Pinpoint the cell where the given text exists, returning its (X, Y) midpoint coordinate. 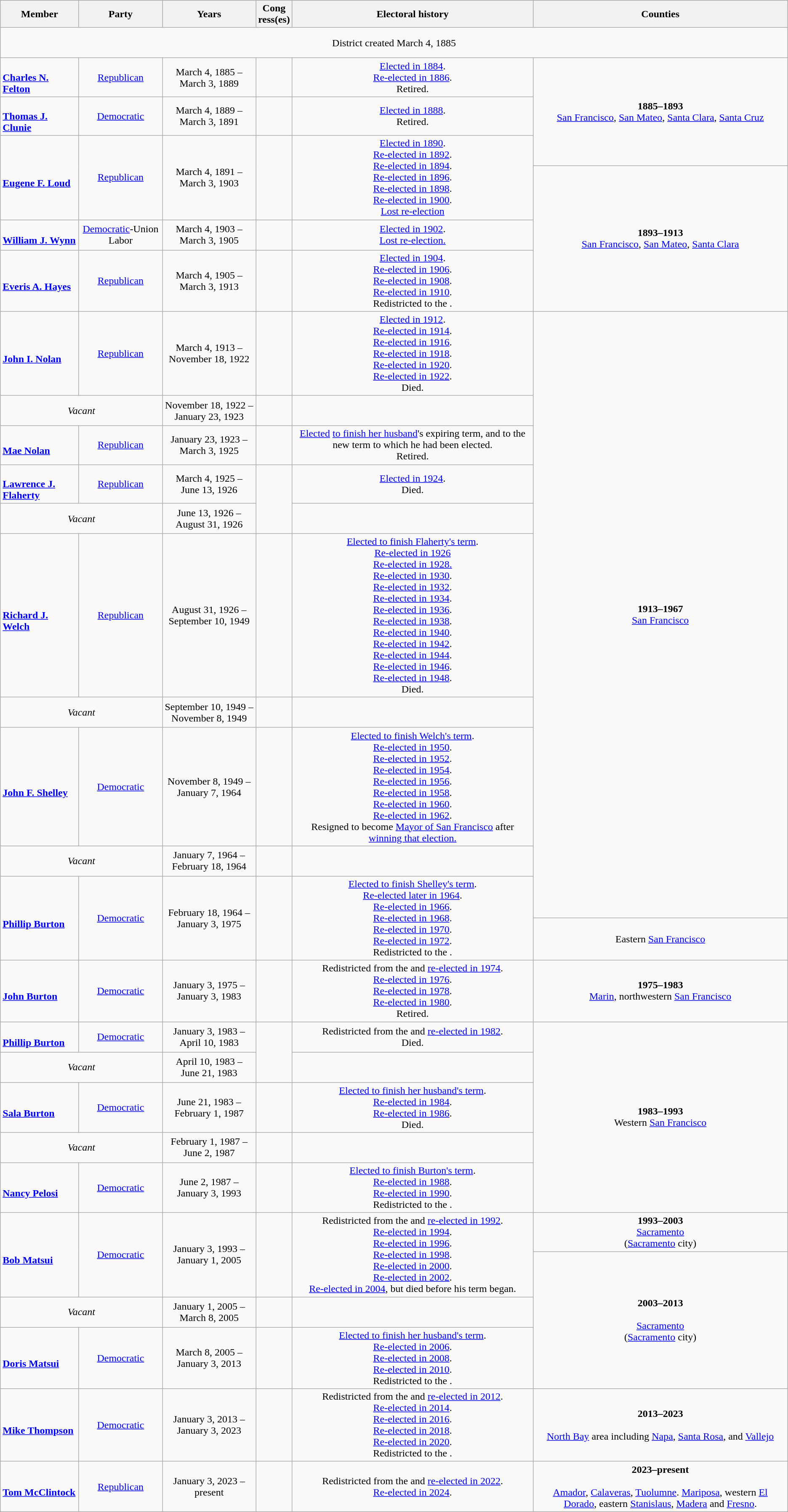
Everis A. Hayes (40, 281)
Lawrence J. Flaherty (40, 484)
November 8, 1949 –January 7, 1964 (209, 787)
January 1, 2005 –March 8, 2005 (209, 1312)
January 23, 1923 –March 3, 1925 (209, 445)
Elected to finish her husband's term.Re-elected in 1984.Re-elected in 1986.Died. (413, 1107)
August 31, 1926 –September 10, 1949 (209, 615)
William J. Wynn (40, 235)
March 4, 1925 –June 13, 1926 (209, 484)
2003–2013Sacramento(Sacramento city) (660, 1320)
Elected to finish Burton's term.Re-elected in 1988.Re-elected in 1990.Redistricted to the . (413, 1188)
September 10, 1949 –November 8, 1949 (209, 712)
Elected in 1884.Re-elected in 1886.Retired. (413, 77)
John Burton (40, 991)
Richard J. Welch (40, 615)
Congress(es) (274, 14)
Electoral history (413, 14)
March 4, 1891 –March 3, 1903 (209, 178)
1893–1913San Francisco, San Mateo, Santa Clara (660, 239)
Elected in 1912.Re-elected in 1914.Re-elected in 1916.Re-elected in 1918.Re-elected in 1920.Re-elected in 1922.Died. (413, 353)
February 18, 1964 –January 3, 1975 (209, 918)
January 3, 2023 –present (209, 1487)
Mae Nolan (40, 445)
Bob Matsui (40, 1255)
Doris Matsui (40, 1358)
Elected in 1888.Retired. (413, 116)
1913–1967San Francisco (660, 615)
Elected to finish her husband's term.Re-elected in 2006.Re-elected in 2008.Re-elected in 2010.Redistricted to the . (413, 1358)
2023–presentAmador, Calaveras, Tuolumne. Mariposa, western El Dorado, eastern Stanislaus, Madera and Fresno. (660, 1487)
District created March 4, 1885 (394, 43)
Elected in 1890.Re-elected in 1892.Re-elected in 1894.Re-elected in 1896.Re-elected in 1898.Re-elected in 1900.Lost re-election (413, 178)
Elected in 1924.Died. (413, 484)
Elected in 1904.Re-elected in 1906.Re-elected in 1908.Re-elected in 1910.Redistricted to the . (413, 281)
Years (209, 14)
Thomas J. Clunie (40, 116)
June 2, 1987 –January 3, 1993 (209, 1188)
Redistricted from the and re-elected in 2022.Re-elected in 2024. (413, 1487)
Mike Thompson (40, 1425)
Counties (660, 14)
John F. Shelley (40, 787)
January 3, 1983 –April 10, 1983 (209, 1037)
John I. Nolan (40, 353)
2013–2023North Bay area including Napa, Santa Rosa, and Vallejo (660, 1425)
Tom McClintock (40, 1487)
1983–1993Western San Francisco (660, 1117)
Eastern San Francisco (660, 939)
Nancy Pelosi (40, 1188)
Redistricted from the and re-elected in 2012.Re-elected in 2014.Re-elected in 2016.Re-elected in 2018.Re-elected in 2020.Redistricted to the . (413, 1425)
Member (40, 14)
1993–2003Sacramento(Sacramento city) (660, 1232)
Sala Burton (40, 1107)
Redistricted from the and re-elected in 1974.Re-elected in 1976.Re-elected in 1978.Re-elected in 1980.Retired. (413, 991)
June 21, 1983 –February 1, 1987 (209, 1107)
March 4, 1905 –March 3, 1913 (209, 281)
January 7, 1964 –February 18, 1964 (209, 861)
February 1, 1987 –June 2, 1987 (209, 1148)
January 3, 1993 –January 1, 2005 (209, 1255)
Eugene F. Loud (40, 178)
March 4, 1903 –March 3, 1905 (209, 235)
April 10, 1983 –June 21, 1983 (209, 1067)
1885–1893San Francisco, San Mateo, Santa Clara, Santa Cruz (660, 112)
March 4, 1889 –March 3, 1891 (209, 116)
Charles N. Felton (40, 77)
Elected in 1902.Lost re-election. (413, 235)
November 18, 1922 –January 23, 1923 (209, 411)
Democratic-Union Labor (120, 235)
January 3, 2013 –January 3, 2023 (209, 1425)
1975–1983Marin, northwestern San Francisco (660, 991)
Party (120, 14)
June 13, 1926 –August 31, 1926 (209, 518)
January 3, 1975 –January 3, 1983 (209, 991)
March 8, 2005 –January 3, 2013 (209, 1358)
Elected to finish her husband's expiring term, and to the new term to which he had been elected.Retired. (413, 445)
Redistricted from the and re-elected in 1982.Died. (413, 1037)
March 4, 1885 –March 3, 1889 (209, 77)
March 4, 1913 –November 18, 1922 (209, 353)
